Return the (X, Y) coordinate for the center point of the cell that contains the specified text.  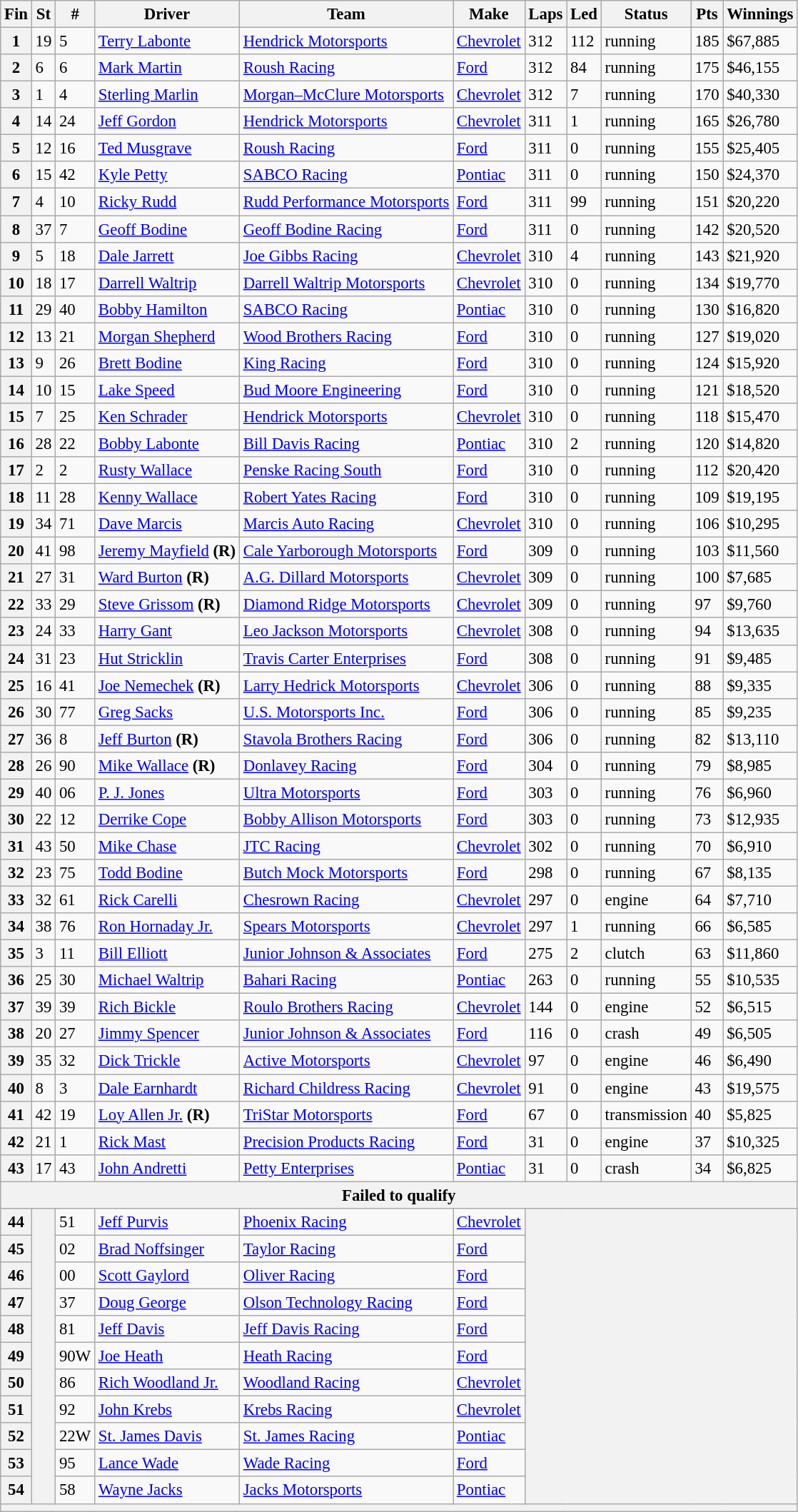
Mike Chase (167, 846)
TriStar Motorsports (345, 1114)
Laps (545, 14)
81 (76, 1329)
47 (16, 1302)
58 (76, 1491)
Jimmy Spencer (167, 1034)
143 (707, 256)
Stavola Brothers Racing (345, 739)
$6,490 (760, 1061)
77 (76, 712)
00 (76, 1276)
Marcis Auto Racing (345, 524)
Lake Speed (167, 390)
A.G. Dillard Motorsports (345, 578)
Morgan Shepherd (167, 336)
Larry Hedrick Motorsports (345, 685)
Harry Gant (167, 632)
Jacks Motorsports (345, 1491)
$19,575 (760, 1088)
$12,935 (760, 820)
St. James Racing (345, 1436)
Jeff Davis Racing (345, 1329)
$46,155 (760, 68)
Spears Motorsports (345, 927)
$7,710 (760, 900)
Darrell Waltrip (167, 283)
$13,110 (760, 739)
175 (707, 68)
170 (707, 95)
90 (76, 766)
98 (76, 551)
95 (76, 1463)
127 (707, 336)
Hut Stricklin (167, 658)
44 (16, 1222)
Scott Gaylord (167, 1276)
06 (76, 792)
Jeff Burton (R) (167, 739)
Brad Noffsinger (167, 1249)
$8,985 (760, 766)
$67,885 (760, 41)
Rich Woodland Jr. (167, 1383)
Bill Davis Racing (345, 443)
Jeff Purvis (167, 1222)
Dick Trickle (167, 1061)
275 (545, 954)
$15,470 (760, 417)
Failed to qualify (399, 1195)
Wade Racing (345, 1463)
134 (707, 283)
302 (545, 846)
73 (707, 820)
109 (707, 498)
Active Motorsports (345, 1061)
$20,420 (760, 470)
Oliver Racing (345, 1276)
Greg Sacks (167, 712)
$20,220 (760, 202)
Bobby Allison Motorsports (345, 820)
Bobby Labonte (167, 443)
Olson Technology Racing (345, 1302)
Dale Earnhardt (167, 1088)
Bahari Racing (345, 980)
Kenny Wallace (167, 498)
$20,520 (760, 229)
70 (707, 846)
Donlavey Racing (345, 766)
94 (707, 632)
Krebs Racing (345, 1410)
Bud Moore Engineering (345, 390)
Make (489, 14)
Terry Labonte (167, 41)
100 (707, 578)
$9,485 (760, 658)
02 (76, 1249)
64 (707, 900)
$18,520 (760, 390)
Wayne Jacks (167, 1491)
71 (76, 524)
Team (345, 14)
Bill Elliott (167, 954)
transmission (646, 1114)
75 (76, 873)
Rich Bickle (167, 1007)
Morgan–McClure Motorsports (345, 95)
88 (707, 685)
Ron Hornaday Jr. (167, 927)
99 (584, 202)
Robert Yates Racing (345, 498)
55 (707, 980)
$26,780 (760, 121)
clutch (646, 954)
86 (76, 1383)
$16,820 (760, 309)
$10,535 (760, 980)
Joe Heath (167, 1356)
$6,505 (760, 1034)
124 (707, 363)
103 (707, 551)
Jeremy Mayfield (R) (167, 551)
$6,960 (760, 792)
Richard Childress Racing (345, 1088)
Joe Nemechek (R) (167, 685)
Geoff Bodine Racing (345, 229)
Penske Racing South (345, 470)
Ward Burton (R) (167, 578)
Precision Products Racing (345, 1141)
118 (707, 417)
84 (584, 68)
Dave Marcis (167, 524)
165 (707, 121)
Pts (707, 14)
U.S. Motorsports Inc. (345, 712)
$11,560 (760, 551)
Ted Musgrave (167, 148)
Doug George (167, 1302)
Ultra Motorsports (345, 792)
King Racing (345, 363)
$9,335 (760, 685)
Joe Gibbs Racing (345, 256)
$25,405 (760, 148)
185 (707, 41)
150 (707, 175)
130 (707, 309)
116 (545, 1034)
263 (545, 980)
66 (707, 927)
22W (76, 1436)
John Krebs (167, 1410)
Status (646, 14)
79 (707, 766)
Ricky Rudd (167, 202)
Mike Wallace (R) (167, 766)
Sterling Marlin (167, 95)
$10,295 (760, 524)
61 (76, 900)
Led (584, 14)
54 (16, 1491)
$6,825 (760, 1168)
Brett Bodine (167, 363)
Ken Schrader (167, 417)
$6,515 (760, 1007)
Darrell Waltrip Motorsports (345, 283)
$5,825 (760, 1114)
Lance Wade (167, 1463)
Michael Waltrip (167, 980)
Taylor Racing (345, 1249)
Petty Enterprises (345, 1168)
298 (545, 873)
Derrike Cope (167, 820)
Fin (16, 14)
$21,920 (760, 256)
Butch Mock Motorsports (345, 873)
106 (707, 524)
Driver (167, 14)
155 (707, 148)
John Andretti (167, 1168)
Roulo Brothers Racing (345, 1007)
Phoenix Racing (345, 1222)
53 (16, 1463)
85 (707, 712)
P. J. Jones (167, 792)
$11,860 (760, 954)
90W (76, 1356)
Jeff Davis (167, 1329)
Rick Carelli (167, 900)
Heath Racing (345, 1356)
Wood Brothers Racing (345, 336)
Woodland Racing (345, 1383)
$15,920 (760, 363)
121 (707, 390)
Winnings (760, 14)
JTC Racing (345, 846)
120 (707, 443)
$6,910 (760, 846)
Todd Bodine (167, 873)
142 (707, 229)
Loy Allen Jr. (R) (167, 1114)
Leo Jackson Motorsports (345, 632)
$10,325 (760, 1141)
St. James Davis (167, 1436)
Kyle Petty (167, 175)
82 (707, 739)
151 (707, 202)
$8,135 (760, 873)
Jeff Gordon (167, 121)
$19,020 (760, 336)
Rudd Performance Motorsports (345, 202)
$40,330 (760, 95)
$6,585 (760, 927)
Rick Mast (167, 1141)
$9,760 (760, 605)
Chesrown Racing (345, 900)
$19,195 (760, 498)
144 (545, 1007)
$24,370 (760, 175)
$14,820 (760, 443)
$9,235 (760, 712)
92 (76, 1410)
304 (545, 766)
$7,685 (760, 578)
Rusty Wallace (167, 470)
Steve Grissom (R) (167, 605)
Diamond Ridge Motorsports (345, 605)
St (43, 14)
Mark Martin (167, 68)
Cale Yarborough Motorsports (345, 551)
Travis Carter Enterprises (345, 658)
$19,770 (760, 283)
45 (16, 1249)
Geoff Bodine (167, 229)
48 (16, 1329)
# (76, 14)
63 (707, 954)
Dale Jarrett (167, 256)
$13,635 (760, 632)
Bobby Hamilton (167, 309)
